Scan for the cell matching the given text and deliver its (X, Y) coordinate at center. 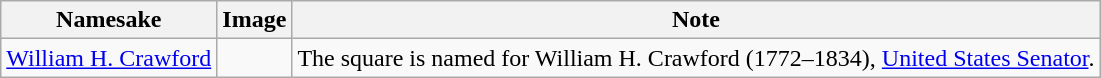
The square is named for William H. Crawford (1772–1834), United States Senator. (696, 58)
Image (254, 20)
Namesake (109, 20)
Note (696, 20)
William H. Crawford (109, 58)
